Determine the (X, Y) coordinate at the center of the cell enclosing the given text.  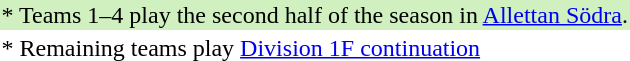
* Teams 1–4 play the second half of the season in Allettan Södra. (314, 15)
